Pinpoint the cell where the given text exists, returning its (x, y) midpoint coordinate. 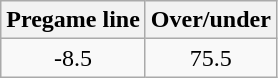
75.5 (210, 58)
Pregame line (74, 20)
Over/under (210, 20)
-8.5 (74, 58)
